Pinpoint the cell where the given text exists, returning its (x, y) midpoint coordinate. 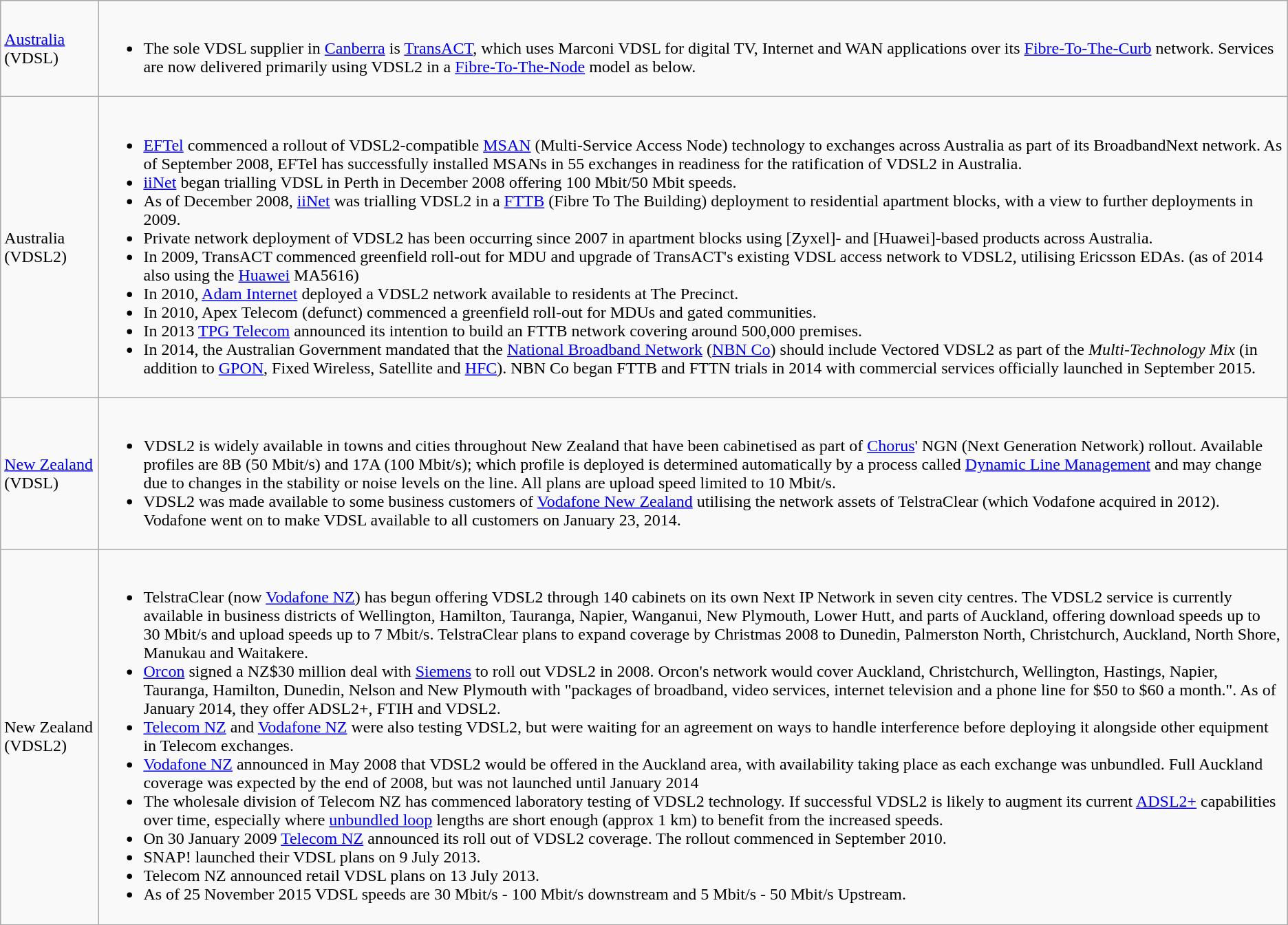
New Zealand (VDSL2) (50, 737)
New Zealand (VDSL) (50, 473)
Australia (VDSL) (50, 49)
Australia (VDSL2) (50, 248)
